Find where the given text appears and provide that cell's center as (x, y) coordinate. 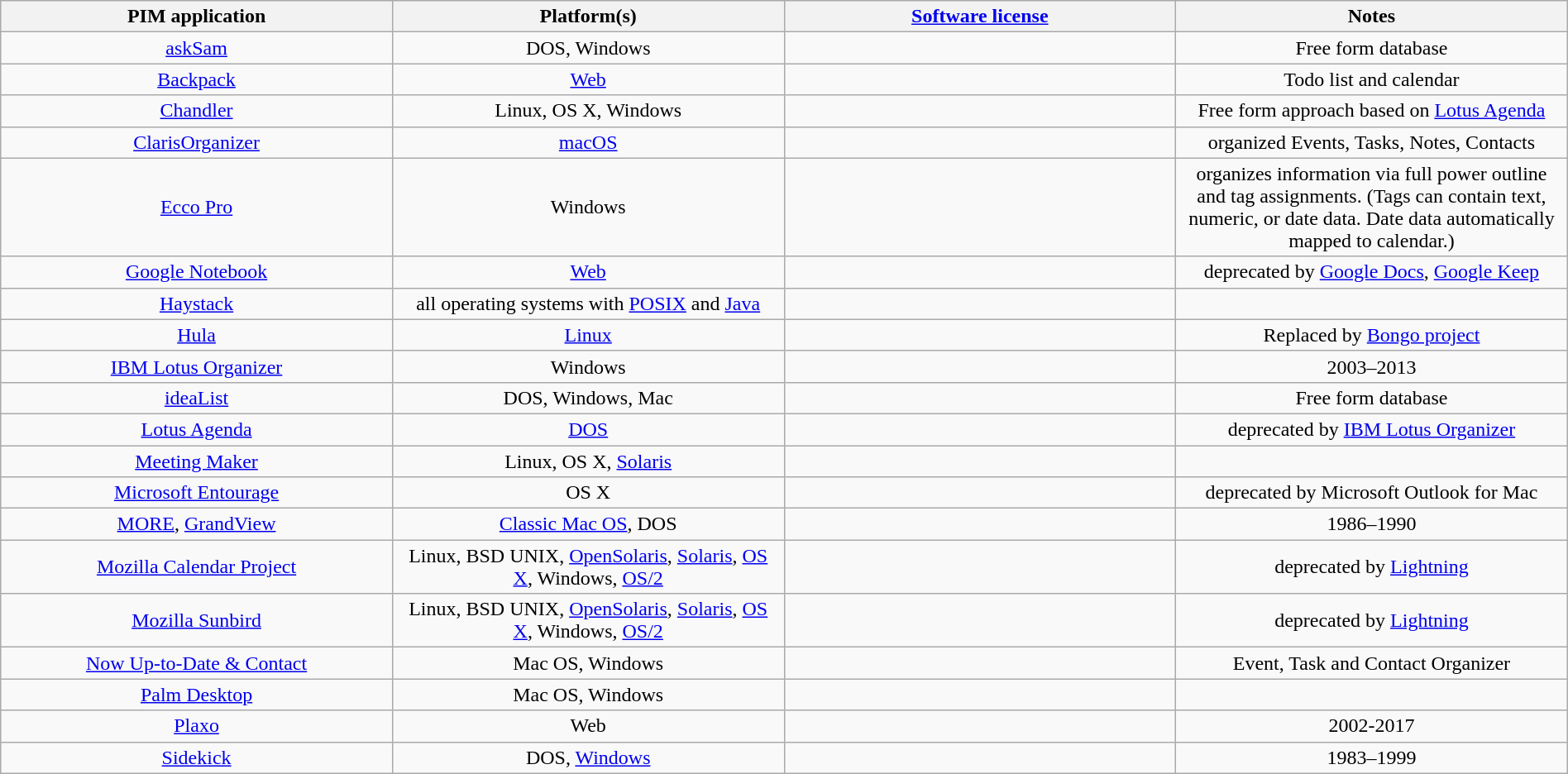
Backpack (197, 79)
Linux, OS X, Windows (588, 111)
Haystack (197, 303)
deprecated by Microsoft Outlook for Mac (1372, 493)
deprecated by Google Docs, Google Keep (1372, 272)
Lotus Agenda (197, 429)
Now Up-to-Date & Contact (197, 663)
macOS (588, 142)
Notes (1372, 17)
2003–2013 (1372, 366)
deprecated by IBM Lotus Organizer (1372, 429)
Replaced by Bongo project (1372, 335)
Todo list and calendar (1372, 79)
1983–1999 (1372, 757)
2002-2017 (1372, 726)
OS X (588, 493)
Microsoft Entourage (197, 493)
Event, Task and Contact Organizer (1372, 663)
ideaList (197, 398)
PIM application (197, 17)
Meeting Maker (197, 461)
IBM Lotus Organizer (197, 366)
Sidekick (197, 757)
Linux (588, 335)
1986–1990 (1372, 524)
Mozilla Sunbird (197, 620)
Hula (197, 335)
DOS (588, 429)
all operating systems with POSIX and Java (588, 303)
MORE, GrandView (197, 524)
Chandler (197, 111)
ClarisOrganizer (197, 142)
DOS, Windows, Mac (588, 398)
Mozilla Calendar Project (197, 567)
Google Notebook (197, 272)
Classic Mac OS, DOS (588, 524)
Platform(s) (588, 17)
Ecco Pro (197, 207)
Plaxo (197, 726)
askSam (197, 48)
Software license (980, 17)
Palm Desktop (197, 695)
Linux, OS X, Solaris (588, 461)
organized Events, Tasks, Notes, Contacts (1372, 142)
Free form approach based on Lotus Agenda (1372, 111)
